Scan for the cell matching the given text and deliver its (x, y) coordinate at center. 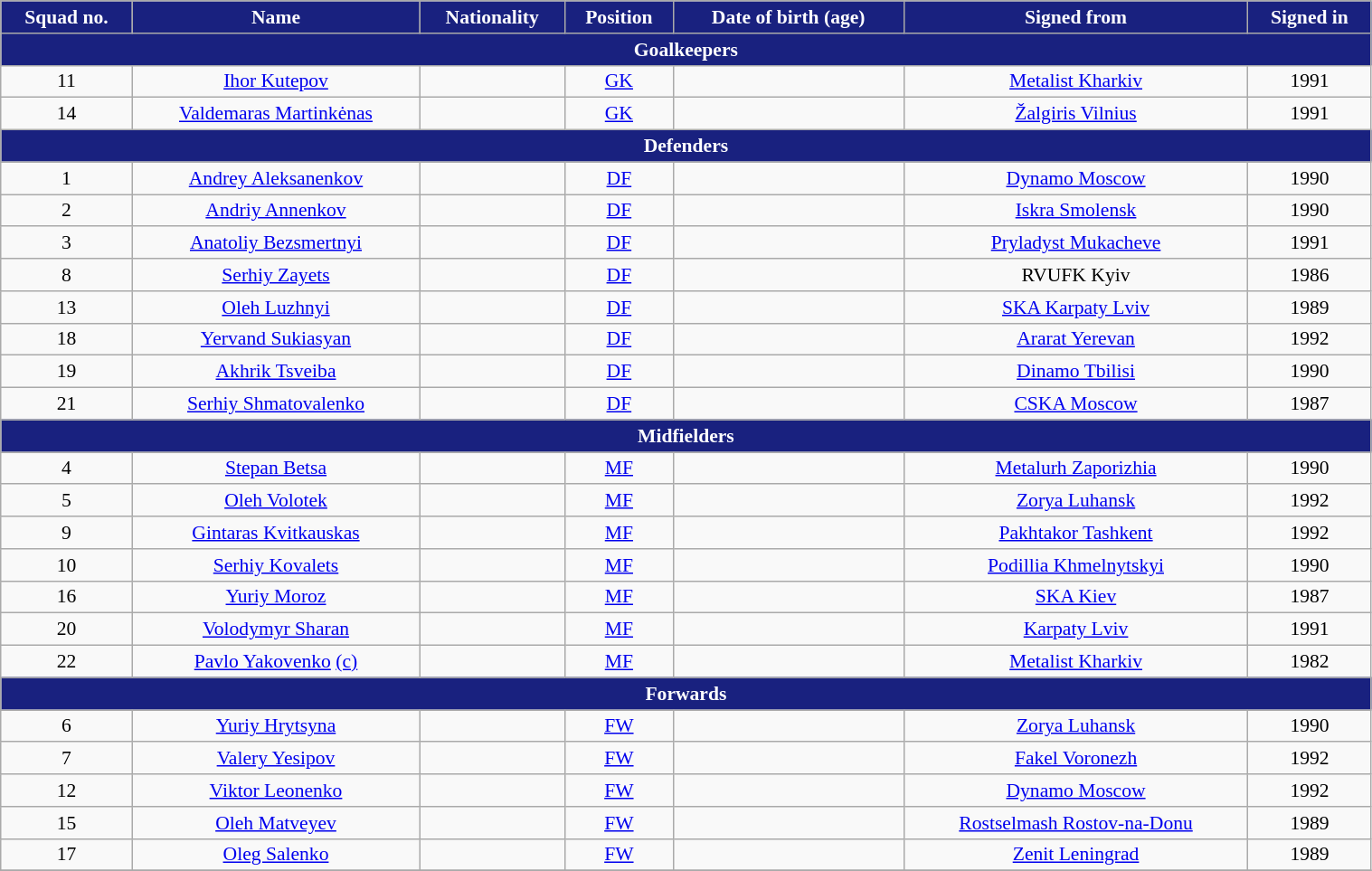
Oleh Matveyev (276, 823)
Karpaty Lviv (1076, 630)
Serhiy Zayets (276, 275)
Forwards (686, 694)
9 (67, 533)
Goalkeepers (686, 50)
Andrey Aleksanenkov (276, 178)
Akhrik Tsveiba (276, 372)
13 (67, 308)
Oleg Salenko (276, 855)
Midfielders (686, 436)
Pryladyst Mukacheve (1076, 243)
Žalgiris Vilnius (1076, 114)
Squad no. (67, 17)
Andriy Annenkov (276, 211)
Name (276, 17)
Iskra Smolensk (1076, 211)
Signed from (1076, 17)
22 (67, 662)
Podillia Khmelnytskyi (1076, 565)
1 (67, 178)
Stepan Betsa (276, 469)
Volodymyr Sharan (276, 630)
8 (67, 275)
12 (67, 791)
Valdemaras Martinkėnas (276, 114)
SKA Kiev (1076, 597)
Valery Yesipov (276, 759)
Viktor Leonenko (276, 791)
20 (67, 630)
18 (67, 339)
Oleh Luzhnyi (276, 308)
1982 (1310, 662)
Pakhtakor Tashkent (1076, 533)
1986 (1310, 275)
7 (67, 759)
Ararat Yerevan (1076, 339)
3 (67, 243)
RVUFK Kyiv (1076, 275)
Serhiy Shmatovalenko (276, 404)
Nationality (492, 17)
5 (67, 501)
14 (67, 114)
17 (67, 855)
Defenders (686, 147)
21 (67, 404)
19 (67, 372)
Fakel Voronezh (1076, 759)
Position (619, 17)
Pavlo Yakovenko (c) (276, 662)
4 (67, 469)
Anatoliy Bezsmertnyi (276, 243)
Dinamo Tbilisi (1076, 372)
Yervand Sukiasyan (276, 339)
2 (67, 211)
SKA Karpaty Lviv (1076, 308)
Oleh Volotek (276, 501)
15 (67, 823)
CSKA Moscow (1076, 404)
Date of birth (age) (789, 17)
Serhiy Kovalets (276, 565)
Zenit Leningrad (1076, 855)
11 (67, 81)
Gintaras Kvitkauskas (276, 533)
6 (67, 726)
Yuriy Hrytsyna (276, 726)
Yuriy Moroz (276, 597)
Rostselmash Rostov-na-Donu (1076, 823)
Ihor Kutepov (276, 81)
10 (67, 565)
Signed in (1310, 17)
Metalurh Zaporizhia (1076, 469)
16 (67, 597)
